Pinpoint the cell where the given text exists, returning its [x, y] midpoint coordinate. 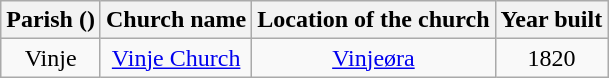
Church name [176, 20]
Vinje [51, 58]
Vinjeøra [374, 58]
Location of the church [374, 20]
Vinje Church [176, 58]
1820 [552, 58]
Parish () [51, 20]
Year built [552, 20]
